Detect which cell encompasses the target text, then output its (X, Y) center coordinate. 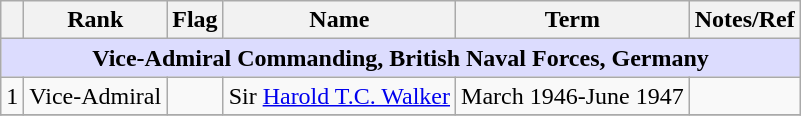
Rank (96, 20)
Sir Harold T.C. Walker (339, 96)
1 (12, 96)
Vice-Admiral Commanding, British Naval Forces, Germany (401, 58)
Term (573, 20)
Notes/Ref (744, 20)
Name (339, 20)
Vice-Admiral (96, 96)
March 1946-June 1947 (573, 96)
Flag (195, 20)
